Identify which cell holds the provided text, then report its (X, Y) central coordinate. 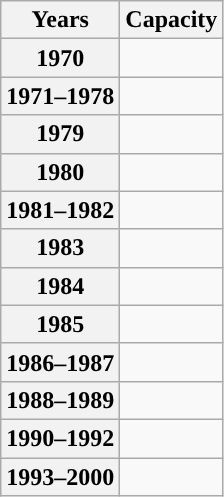
Years (60, 20)
1990–1992 (60, 438)
1980 (60, 172)
1986–1987 (60, 362)
1981–1982 (60, 210)
1988–1989 (60, 400)
1985 (60, 324)
1984 (60, 286)
1979 (60, 134)
Capacity (172, 20)
1983 (60, 248)
1971–1978 (60, 96)
1993–2000 (60, 477)
1970 (60, 58)
